Detect which cell encompasses the target text, then output its [x, y] center coordinate. 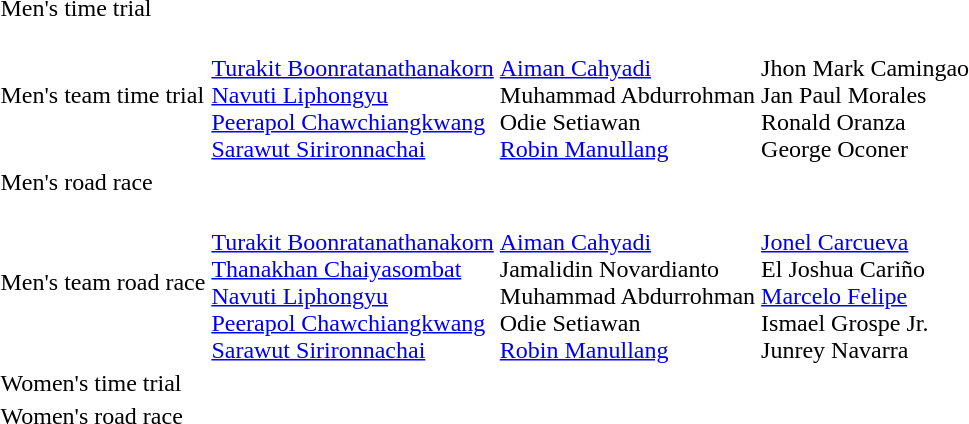
Turakit BoonratanathanakornNavuti LiphongyuPeerapol ChawchiangkwangSarawut Sirironnachai [352, 95]
Aiman CahyadiMuhammad AbdurrohmanOdie SetiawanRobin Manullang [627, 95]
Aiman CahyadiJamalidin NovardiantoMuhammad AbdurrohmanOdie SetiawanRobin Manullang [627, 282]
Turakit BoonratanathanakornThanakhan ChaiyasombatNavuti LiphongyuPeerapol ChawchiangkwangSarawut Sirironnachai [352, 282]
